Determine the (x, y) coordinate at the center of the cell enclosing the given text.  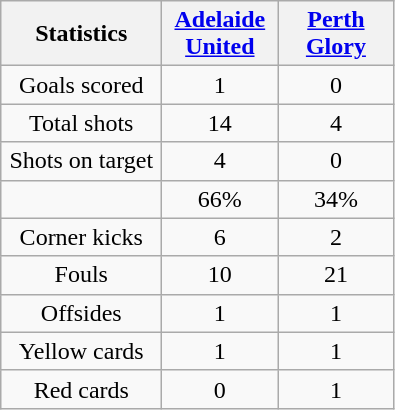
Adelaide United (220, 34)
66% (220, 199)
6 (220, 237)
Corner kicks (82, 237)
Perth Glory (336, 34)
Statistics (82, 34)
Total shots (82, 123)
34% (336, 199)
Fouls (82, 275)
21 (336, 275)
14 (220, 123)
Offsides (82, 313)
2 (336, 237)
Goals scored (82, 85)
Yellow cards (82, 351)
Red cards (82, 389)
Shots on target (82, 161)
10 (220, 275)
